For the text-containing cell, return its midpoint in [X, Y] coordinate format. 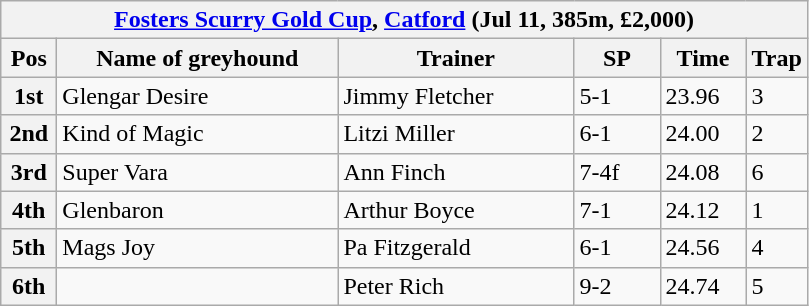
24.12 [703, 210]
Time [703, 58]
7-1 [617, 210]
24.08 [703, 172]
24.56 [703, 248]
Pa Fitzgerald [456, 248]
3 [776, 96]
Glenbaron [198, 210]
1 [776, 210]
1st [29, 96]
Trap [776, 58]
6 [776, 172]
3rd [29, 172]
Jimmy Fletcher [456, 96]
SP [617, 58]
5-1 [617, 96]
Super Vara [198, 172]
Pos [29, 58]
24.00 [703, 134]
5th [29, 248]
2 [776, 134]
24.74 [703, 286]
Glengar Desire [198, 96]
Ann Finch [456, 172]
Mags Joy [198, 248]
Name of greyhound [198, 58]
4th [29, 210]
Arthur Boyce [456, 210]
7-4f [617, 172]
4 [776, 248]
6th [29, 286]
Fosters Scurry Gold Cup, Catford (Jul 11, 385m, £2,000) [404, 20]
23.96 [703, 96]
Trainer [456, 58]
9-2 [617, 286]
Peter Rich [456, 286]
Kind of Magic [198, 134]
Litzi Miller [456, 134]
2nd [29, 134]
5 [776, 286]
